Determine the (x, y) coordinate at the center of the cell enclosing the given text.  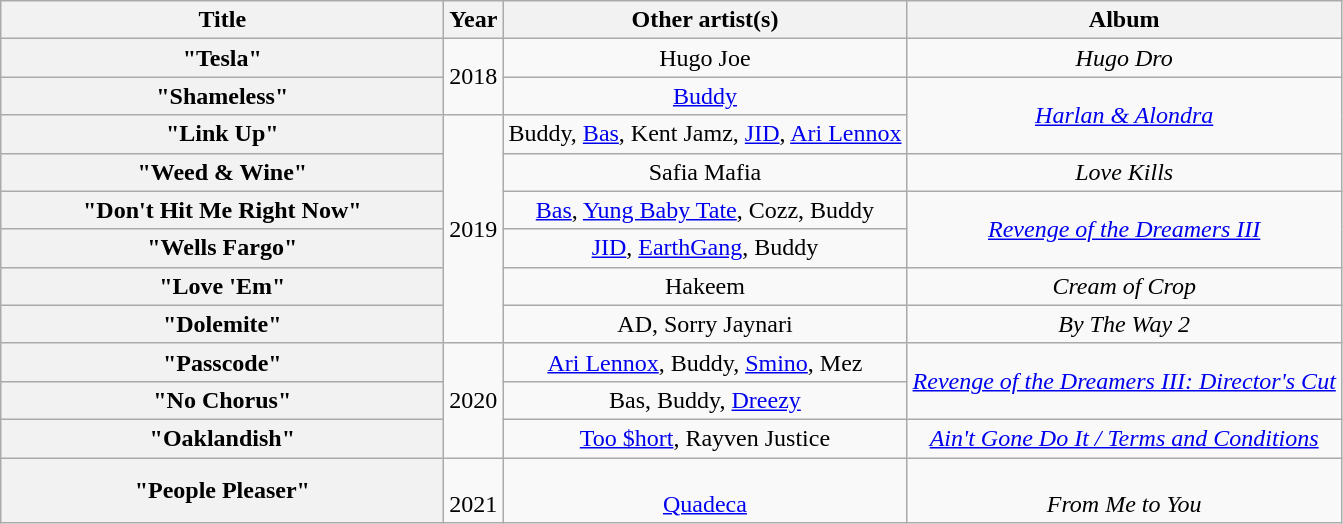
"Love 'Em" (222, 286)
Hakeem (705, 286)
Bas, Buddy, Dreezy (705, 400)
"Wells Fargo" (222, 248)
Buddy, Bas, Kent Jamz, JID, Ari Lennox (705, 134)
"Link Up" (222, 134)
2020 (474, 400)
Bas, Yung Baby Tate, Cozz, Buddy (705, 210)
Year (474, 20)
Ari Lennox, Buddy, Smino, Mez (705, 362)
Hugo Joe (705, 58)
"Oaklandish" (222, 438)
AD, Sorry Jaynari (705, 324)
Harlan & Alondra (1124, 115)
Cream of Crop (1124, 286)
"No Chorus" (222, 400)
"Passcode" (222, 362)
Revenge of the Dreamers III: Director's Cut (1124, 381)
2021 (474, 490)
"Weed & Wine" (222, 172)
2018 (474, 77)
"Don't Hit Me Right Now" (222, 210)
2019 (474, 229)
Hugo Dro (1124, 58)
By The Way 2 (1124, 324)
From Me to You (1124, 490)
"People Pleaser" (222, 490)
Safia Mafia (705, 172)
Too $hort, Rayven Justice (705, 438)
"Tesla" (222, 58)
Revenge of the Dreamers III (1124, 229)
Title (222, 20)
Quadeca (705, 490)
Ain't Gone Do It / Terms and Conditions (1124, 438)
Album (1124, 20)
Love Kills (1124, 172)
JID, EarthGang, Buddy (705, 248)
Buddy (705, 96)
"Shameless" (222, 96)
Other artist(s) (705, 20)
"Dolemite" (222, 324)
